Return [x, y] of the center of cell containing provided text 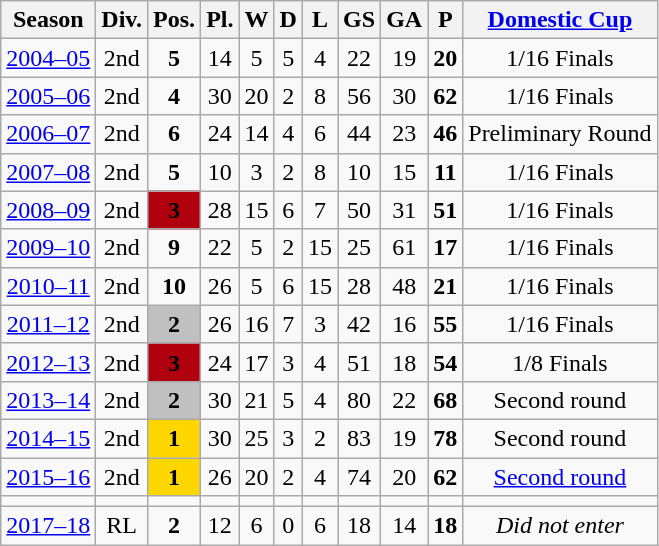
23 [404, 134]
Pos. [174, 20]
56 [360, 96]
2007–08 [48, 172]
1/8 Finals [560, 362]
46 [446, 134]
2013–14 [48, 400]
42 [360, 324]
2006–07 [48, 134]
2017–18 [48, 526]
83 [360, 438]
Preliminary Round [560, 134]
54 [446, 362]
68 [446, 400]
2014–15 [48, 438]
GS [360, 20]
44 [360, 134]
2010–11 [48, 286]
0 [288, 526]
Div. [122, 20]
74 [360, 477]
80 [360, 400]
2008–09 [48, 210]
2011–12 [48, 324]
12 [220, 526]
48 [404, 286]
2015–16 [48, 477]
11 [446, 172]
D [288, 20]
RL [122, 526]
W [256, 20]
61 [404, 248]
L [320, 20]
9 [174, 248]
2012–13 [48, 362]
78 [446, 438]
55 [446, 324]
2005–06 [48, 96]
2004–05 [48, 58]
Season [48, 20]
50 [360, 210]
GA [404, 20]
Did not enter [560, 526]
Domestic Cup [560, 20]
Pl. [220, 20]
31 [404, 210]
P [446, 20]
2009–10 [48, 248]
